Return (x, y) of the center of cell containing provided text 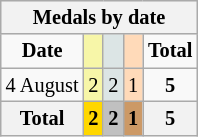
Medals by date (100, 17)
4 August (42, 85)
Date (42, 51)
